Pinpoint the cell where the given text exists, returning its [x, y] midpoint coordinate. 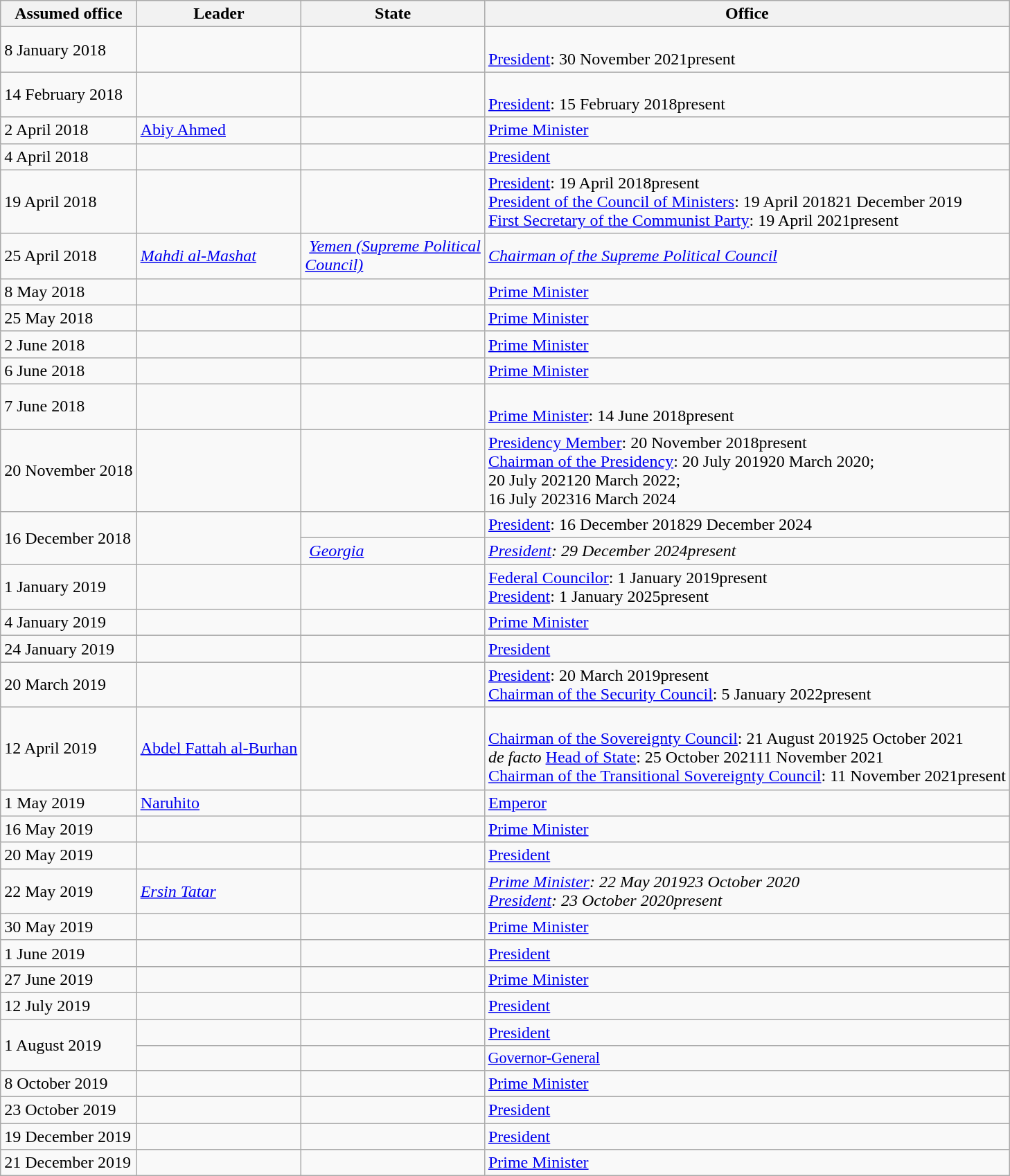
8 May 2018 [69, 292]
Yemen (Supreme PoliticalCouncil) [393, 256]
Federal Councilor: 1 January 2019presentPresident: 1 January 2025present [747, 587]
President: 16 December 201829 December 2024 [747, 525]
Leader [219, 14]
12 April 2019 [69, 748]
19 December 2019 [69, 1137]
16 May 2019 [69, 829]
Georgia [393, 551]
20 November 2018 [69, 471]
1 January 2019 [69, 587]
8 October 2019 [69, 1083]
20 May 2019 [69, 855]
Abdel Fattah al-Burhan [219, 748]
President: 20 March 2019presentChairman of the Security Council: 5 January 2022present [747, 684]
Office [747, 14]
7 June 2018 [69, 406]
2 April 2018 [69, 130]
Governor-General [747, 1058]
Emperor [747, 803]
14 February 2018 [69, 94]
4 April 2018 [69, 157]
25 May 2018 [69, 318]
21 December 2019 [69, 1163]
27 June 2019 [69, 979]
20 March 2019 [69, 684]
30 May 2019 [69, 927]
12 July 2019 [69, 1006]
24 January 2019 [69, 649]
Mahdi al-Mashat [219, 256]
Naruhito [219, 803]
Abiy Ahmed [219, 130]
6 June 2018 [69, 371]
Presidency Member: 20 November 2018presentChairman of the Presidency: 20 July 201920 March 2020;20 July 202120 March 2022;16 July 202316 March 2024 [747, 471]
22 May 2019 [69, 891]
President: 30 November 2021present [747, 50]
Prime Minister: 14 June 2018present [747, 406]
1 August 2019 [69, 1045]
25 April 2018 [69, 256]
Chairman of the Supreme Political Council [747, 256]
President: 15 February 2018present [747, 94]
Ersin Tatar [219, 891]
Prime Minister: 22 May 201923 October 2020President: 23 October 2020present [747, 891]
8 January 2018 [69, 50]
2 June 2018 [69, 344]
4 January 2019 [69, 623]
23 October 2019 [69, 1110]
State [393, 14]
16 December 2018 [69, 538]
1 June 2019 [69, 953]
1 May 2019 [69, 803]
Assumed office [69, 14]
19 April 2018 [69, 202]
President: 29 December 2024present [747, 551]
